Return the (x, y) coordinate for the center point of the cell that contains the specified text.  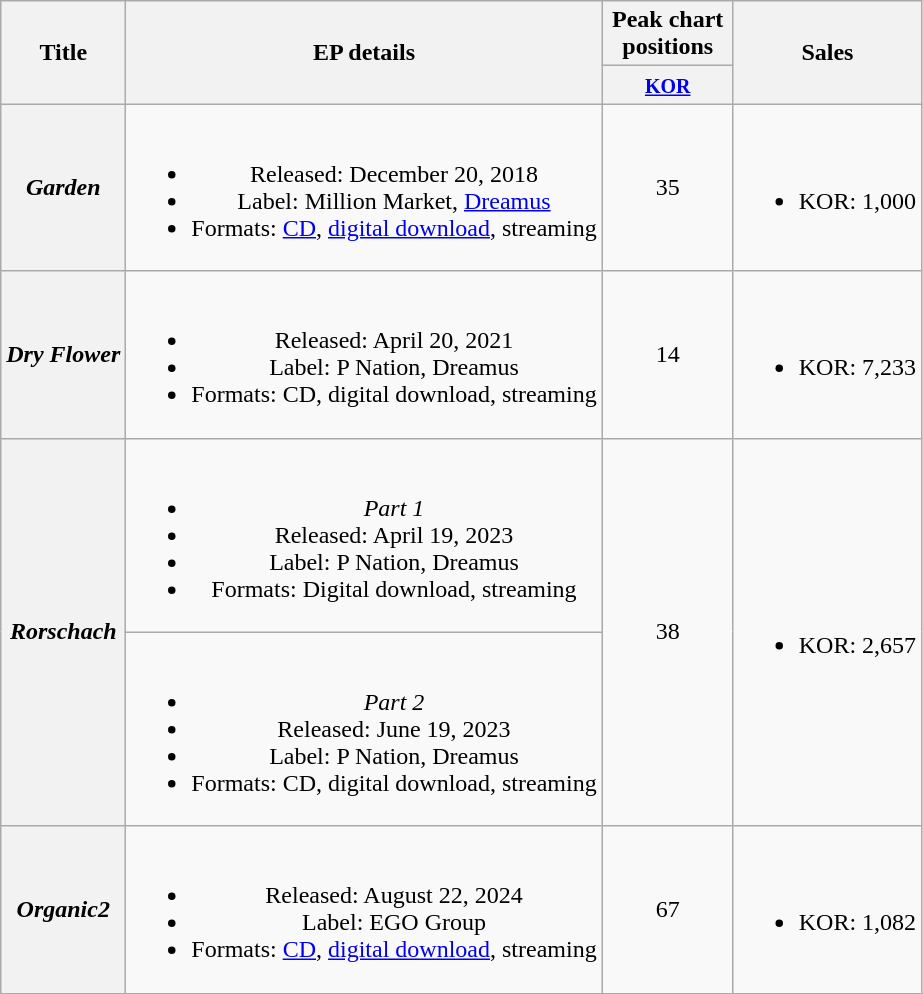
KOR: 7,233 (827, 354)
Released: August 22, 2024Label: EGO GroupFormats: CD, digital download, streaming (364, 910)
Released: December 20, 2018Label: Million Market, DreamusFormats: CD, digital download, streaming (364, 188)
Part 1Released: April 19, 2023Label: P Nation, DreamusFormats: Digital download, streaming (364, 535)
35 (668, 188)
KOR (668, 85)
Part 2Released: June 19, 2023Label: P Nation, DreamusFormats: CD, digital download, streaming (364, 729)
14 (668, 354)
Peak chart positions (668, 34)
KOR: 1,082 (827, 910)
Rorschach (64, 632)
38 (668, 632)
KOR: 2,657 (827, 632)
Released: April 20, 2021Label: P Nation, DreamusFormats: CD, digital download, streaming (364, 354)
KOR: 1,000 (827, 188)
EP details (364, 52)
Organic2 (64, 910)
Garden (64, 188)
Dry Flower (64, 354)
67 (668, 910)
Title (64, 52)
Sales (827, 52)
